Scan for the cell matching the given text and deliver its (X, Y) coordinate at center. 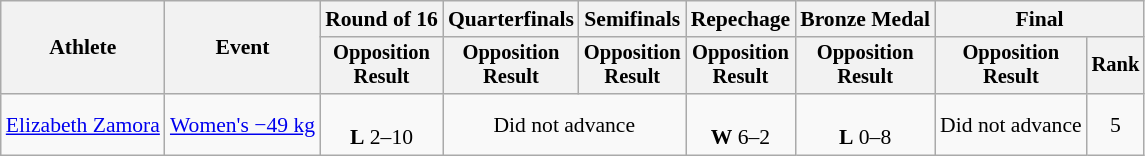
Rank (1116, 66)
5 (1116, 124)
W 6–2 (741, 124)
Round of 16 (382, 19)
L 2–10 (382, 124)
Women's −49 kg (242, 124)
Semifinals (632, 19)
Event (242, 48)
Elizabeth Zamora (83, 124)
Quarterfinals (511, 19)
Athlete (83, 48)
Bronze Medal (865, 19)
L 0–8 (865, 124)
Final (1040, 19)
Repechage (741, 19)
